Search for the cell housing the specified text and yield its (x, y) center coordinate. 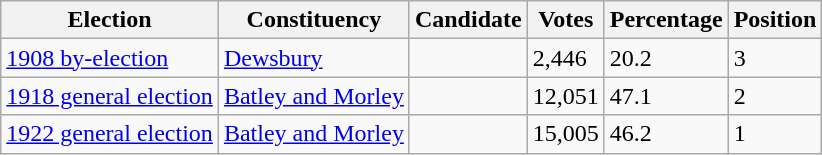
2 (775, 96)
1918 general election (110, 96)
Percentage (666, 20)
20.2 (666, 58)
Election (110, 20)
Candidate (468, 20)
12,051 (566, 96)
47.1 (666, 96)
2,446 (566, 58)
Dewsbury (314, 58)
46.2 (666, 134)
1922 general election (110, 134)
1908 by-election (110, 58)
Votes (566, 20)
Position (775, 20)
3 (775, 58)
1 (775, 134)
Constituency (314, 20)
15,005 (566, 134)
